Detect which cell encompasses the target text, then output its [X, Y] center coordinate. 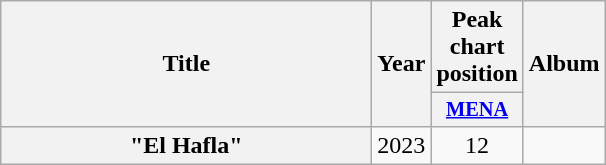
Title [186, 64]
Peak chart position [477, 47]
Year [402, 64]
MENA [477, 110]
"El Hafla" [186, 145]
2023 [402, 145]
Album [564, 64]
12 [477, 145]
